Provide the (x, y) coordinate of the cell's center where the given text is located.  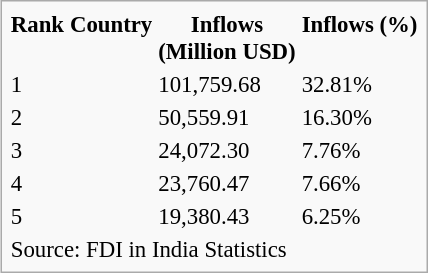
4 (37, 183)
Source: FDI in India Statistics (214, 249)
3 (37, 150)
Inflows (Million USD) (227, 38)
16.30% (360, 117)
50,559.91 (227, 117)
23,760.47 (227, 183)
Inflows (%) (360, 38)
101,759.68 (227, 84)
Country (110, 38)
24,072.30 (227, 150)
1 (37, 84)
6.25% (360, 216)
7.76% (360, 150)
2 (37, 117)
Rank (37, 38)
5 (37, 216)
19,380.43 (227, 216)
7.66% (360, 183)
32.81% (360, 84)
